From the cell containing the given text, extract its center point as (X, Y) coordinate. 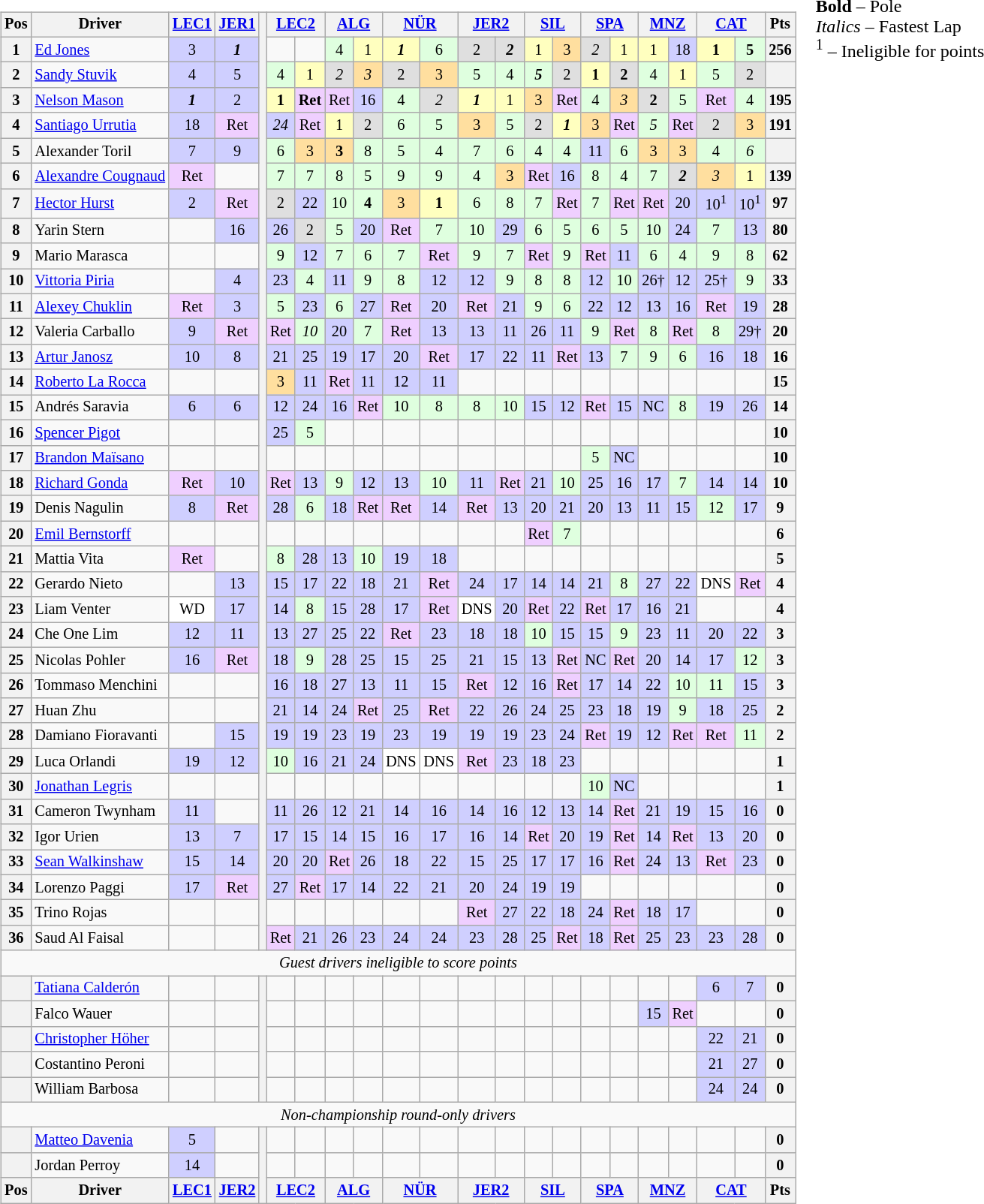
26† (653, 281)
Liam Venter (100, 610)
32 (16, 837)
Brandon Maïsano (100, 458)
William Barbosa (100, 1089)
Tatiana Calderón (100, 989)
Cameron Twynham (100, 811)
Santiago Urrutia (100, 125)
Artur Janosz (100, 357)
191 (780, 125)
Nicolas Pohler (100, 660)
Christopher Höher (100, 1039)
Mario Marasca (100, 256)
Vittoria Piria (100, 281)
195 (780, 101)
Sean Walkinshaw (100, 862)
Roberto La Rocca (100, 382)
Damiano Fioravanti (100, 736)
Ed Jones (100, 50)
Luca Orlandi (100, 761)
36 (16, 938)
Jonathan Legris (100, 787)
31 (16, 811)
Matteo Davenia (100, 1140)
Lorenzo Paggi (100, 887)
Alexey Chuklin (100, 306)
JER1 (237, 25)
Gerardo Nieto (100, 584)
Yarin Stern (100, 230)
Igor Urien (100, 837)
Tommaso Menchini (100, 685)
Che One Lim (100, 635)
Denis Nagulin (100, 508)
Costantino Peroni (100, 1064)
256 (780, 50)
Alexander Toril (100, 151)
34 (16, 887)
62 (780, 256)
35 (16, 913)
Saud Al Faisal (100, 938)
139 (780, 176)
Valeria Carballo (100, 332)
Mattia Vita (100, 559)
29† (750, 332)
Guest drivers ineligible to score points (398, 963)
Falco Wauer (100, 1014)
Alexandre Cougnaud (100, 176)
Huan Zhu (100, 711)
Jordan Perroy (100, 1165)
97 (780, 203)
WD (192, 610)
Sandy Stuvik (100, 75)
Nelson Mason (100, 101)
Spencer Pigot (100, 432)
80 (780, 230)
Non-championship round-only drivers (398, 1115)
Richard Gonda (100, 483)
Andrés Saravia (100, 408)
Trino Rojas (100, 913)
25† (716, 281)
Hector Hurst (100, 203)
30 (16, 787)
Emil Bernstorff (100, 534)
